Capture the cell that displays the provided text and extract its (x, y) central coordinate. 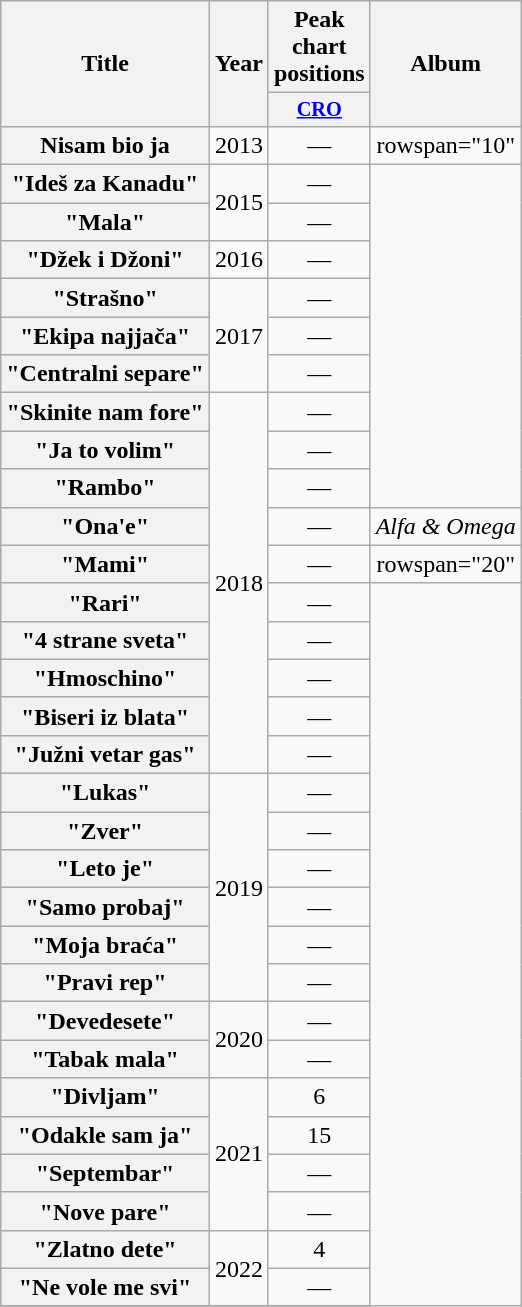
"Odakle sam ja" (106, 1135)
"Samo probaj" (106, 907)
2019 (238, 888)
rowspan="20" (446, 564)
"Ekipa najjača" (106, 336)
rowspan="10" (446, 145)
"Ideš za Kanadu" (106, 184)
CRO (319, 110)
"Džek i Džoni" (106, 260)
2021 (238, 1154)
"Mala" (106, 222)
6 (319, 1097)
"Centralni separe" (106, 374)
"Hmoschino" (106, 678)
"Leto je" (106, 869)
"Devedesete" (106, 1021)
"Nove pare" (106, 1211)
"Mami" (106, 564)
"Septembar" (106, 1173)
2016 (238, 260)
"Moja braća" (106, 945)
2013 (238, 145)
Year (238, 64)
"Ja to volim" (106, 450)
"4 strane sveta" (106, 640)
"Divljam" (106, 1097)
"Rambo" (106, 488)
"Pravi rep" (106, 983)
"Lukas" (106, 793)
"Strašno" (106, 298)
"Biseri iz blata" (106, 716)
"Zver" (106, 831)
4 (319, 1249)
"Rari" (106, 602)
15 (319, 1135)
2018 (238, 584)
Alfa & Omega (446, 526)
"Južni vetar gas" (106, 754)
Peak chart positions (319, 47)
2017 (238, 336)
"Tabak mala" (106, 1059)
Nisam bio ja (106, 145)
"Skinite nam fore" (106, 412)
"Ne vole me svi" (106, 1287)
"Ona'e" (106, 526)
2020 (238, 1040)
Title (106, 64)
Album (446, 64)
2015 (238, 203)
"Zlatno dete" (106, 1249)
2022 (238, 1268)
